Return [x, y] of the center of cell containing provided text 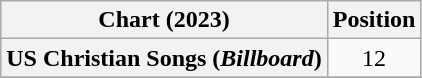
US Christian Songs (Billboard) [164, 58]
Position [374, 20]
12 [374, 58]
Chart (2023) [164, 20]
